Determine the [X, Y] coordinate at the center of the cell enclosing the given text.  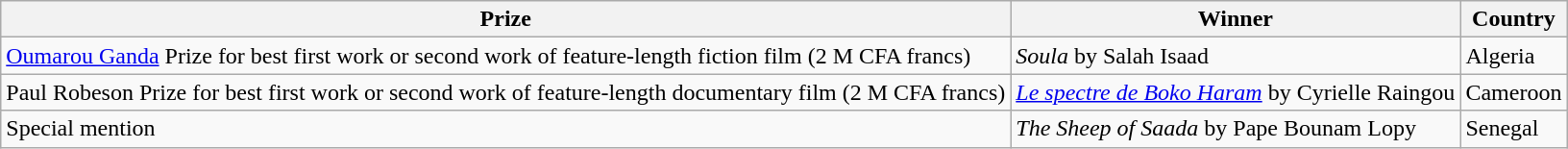
Paul Robeson Prize for best first work or second work of feature-length documentary film (2 M CFA francs) [505, 92]
Country [1514, 19]
Soula by Salah Isaad [1236, 56]
The Sheep of Saada by Pape Bounam Lopy [1236, 129]
Cameroon [1514, 92]
Senegal [1514, 129]
Winner [1236, 19]
Le spectre de Boko Haram by Cyrielle Raingou [1236, 92]
Oumarou Ganda Prize for best first work or second work of feature-length fiction film (2 M CFA francs) [505, 56]
Algeria [1514, 56]
Special mention [505, 129]
Prize [505, 19]
